Detect which cell encompasses the target text, then output its (x, y) center coordinate. 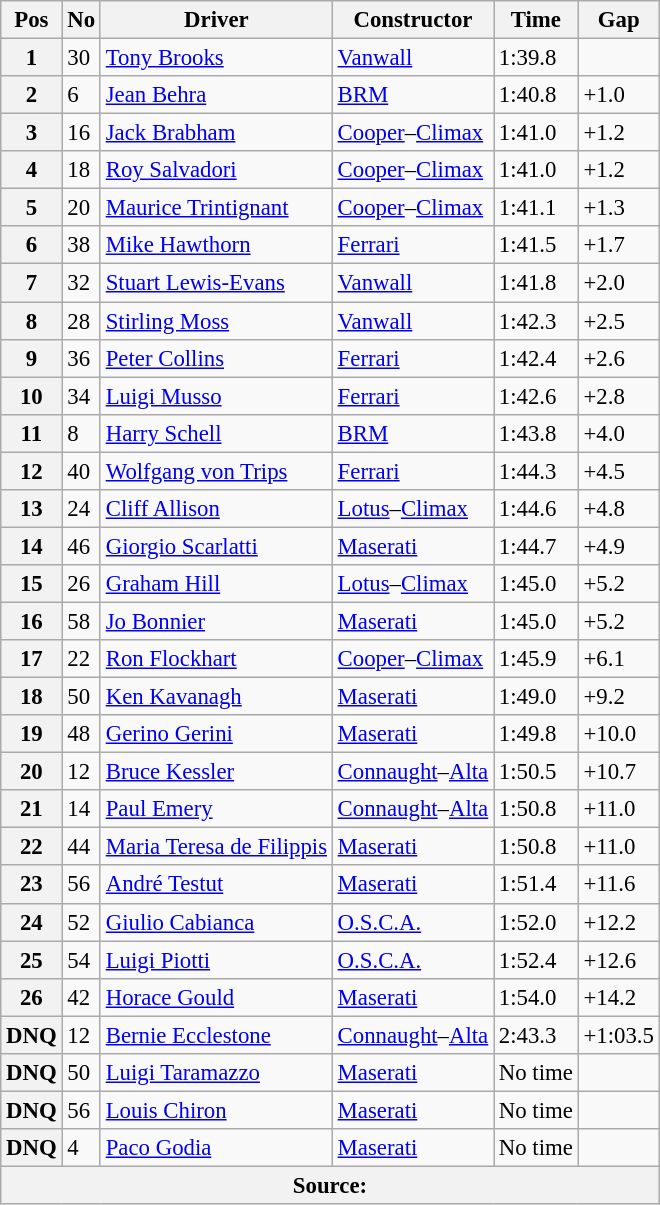
11 (32, 433)
+4.0 (618, 433)
17 (32, 659)
Cliff Allison (216, 509)
1:41.1 (536, 208)
+4.8 (618, 509)
+4.5 (618, 471)
Jack Brabham (216, 133)
58 (81, 621)
Constructor (412, 20)
1:42.4 (536, 358)
+2.0 (618, 283)
Roy Salvadori (216, 170)
Peter Collins (216, 358)
30 (81, 58)
+6.1 (618, 659)
+12.6 (618, 960)
Ron Flockhart (216, 659)
1:52.4 (536, 960)
Source: (330, 1185)
+2.5 (618, 321)
15 (32, 584)
Maria Teresa de Filippis (216, 847)
+10.0 (618, 734)
Driver (216, 20)
Jean Behra (216, 95)
1:40.8 (536, 95)
1 (32, 58)
Bernie Ecclestone (216, 1035)
21 (32, 809)
Mike Hawthorn (216, 245)
+2.6 (618, 358)
7 (32, 283)
1:54.0 (536, 997)
42 (81, 997)
1:49.8 (536, 734)
40 (81, 471)
1:43.8 (536, 433)
Luigi Piotti (216, 960)
+11.6 (618, 885)
1:51.4 (536, 885)
3 (32, 133)
54 (81, 960)
Stuart Lewis-Evans (216, 283)
52 (81, 922)
+14.2 (618, 997)
No (81, 20)
Paco Godia (216, 1148)
+1.0 (618, 95)
38 (81, 245)
Jo Bonnier (216, 621)
Paul Emery (216, 809)
+2.8 (618, 396)
Wolfgang von Trips (216, 471)
André Testut (216, 885)
1:44.7 (536, 546)
32 (81, 283)
34 (81, 396)
+1.3 (618, 208)
46 (81, 546)
25 (32, 960)
+10.7 (618, 772)
1:49.0 (536, 697)
1:50.5 (536, 772)
Horace Gould (216, 997)
Luigi Musso (216, 396)
Ken Kavanagh (216, 697)
5 (32, 208)
Pos (32, 20)
Gerino Gerini (216, 734)
Graham Hill (216, 584)
Stirling Moss (216, 321)
Luigi Taramazzo (216, 1073)
28 (81, 321)
Louis Chiron (216, 1110)
+1.7 (618, 245)
+4.9 (618, 546)
1:39.8 (536, 58)
Time (536, 20)
2 (32, 95)
1:42.3 (536, 321)
Tony Brooks (216, 58)
48 (81, 734)
Gap (618, 20)
Giorgio Scarlatti (216, 546)
44 (81, 847)
1:42.6 (536, 396)
19 (32, 734)
9 (32, 358)
+1:03.5 (618, 1035)
36 (81, 358)
2:43.3 (536, 1035)
10 (32, 396)
1:41.8 (536, 283)
13 (32, 509)
1:41.5 (536, 245)
Maurice Trintignant (216, 208)
1:44.6 (536, 509)
1:45.9 (536, 659)
Bruce Kessler (216, 772)
Giulio Cabianca (216, 922)
1:52.0 (536, 922)
23 (32, 885)
+9.2 (618, 697)
Harry Schell (216, 433)
+12.2 (618, 922)
1:44.3 (536, 471)
